For the text-containing cell, return its midpoint in [X, Y] coordinate format. 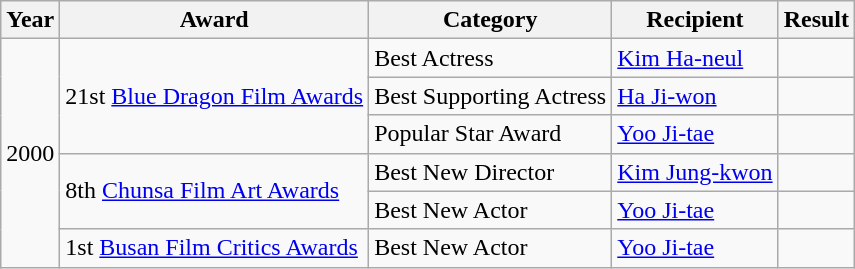
Award [214, 20]
Kim Jung-kwon [695, 172]
21st Blue Dragon Film Awards [214, 96]
2000 [30, 153]
Year [30, 20]
Best New Director [490, 172]
Recipient [695, 20]
Best Actress [490, 58]
Result [816, 20]
Popular Star Award [490, 134]
1st Busan Film Critics Awards [214, 248]
Kim Ha-neul [695, 58]
Ha Ji-won [695, 96]
8th Chunsa Film Art Awards [214, 191]
Category [490, 20]
Best Supporting Actress [490, 96]
